Determine the [X, Y] coordinate at the center of the cell enclosing the given text.  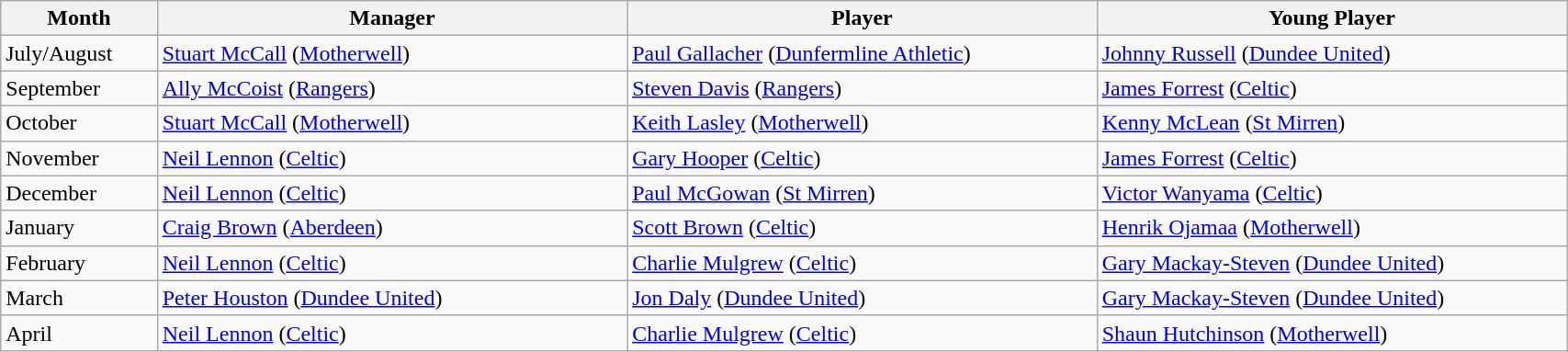
Keith Lasley (Motherwell) [862, 123]
Young Player [1332, 18]
Ally McCoist (Rangers) [391, 88]
Manager [391, 18]
Henrik Ojamaa (Motherwell) [1332, 228]
April [79, 333]
Paul McGowan (St Mirren) [862, 193]
Peter Houston (Dundee United) [391, 298]
Scott Brown (Celtic) [862, 228]
Johnny Russell (Dundee United) [1332, 53]
Player [862, 18]
October [79, 123]
January [79, 228]
February [79, 263]
December [79, 193]
September [79, 88]
Month [79, 18]
Paul Gallacher (Dunfermline Athletic) [862, 53]
Gary Hooper (Celtic) [862, 158]
March [79, 298]
Craig Brown (Aberdeen) [391, 228]
Jon Daly (Dundee United) [862, 298]
Shaun Hutchinson (Motherwell) [1332, 333]
Steven Davis (Rangers) [862, 88]
November [79, 158]
July/August [79, 53]
Victor Wanyama (Celtic) [1332, 193]
Kenny McLean (St Mirren) [1332, 123]
